Pinpoint the cell where the given text exists, returning its [X, Y] midpoint coordinate. 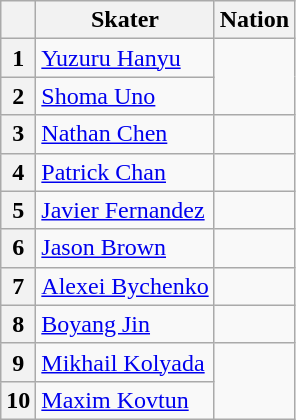
Jason Brown [125, 248]
Maxim Kovtun [125, 400]
Boyang Jin [125, 324]
Yuzuru Hanyu [125, 58]
Nathan Chen [125, 134]
4 [18, 172]
6 [18, 248]
10 [18, 400]
Javier Fernandez [125, 210]
Mikhail Kolyada [125, 362]
8 [18, 324]
Alexei Bychenko [125, 286]
Nation [254, 20]
7 [18, 286]
Shoma Uno [125, 96]
3 [18, 134]
Skater [125, 20]
1 [18, 58]
2 [18, 96]
9 [18, 362]
5 [18, 210]
Patrick Chan [125, 172]
